Search for the cell housing the specified text and yield its [x, y] center coordinate. 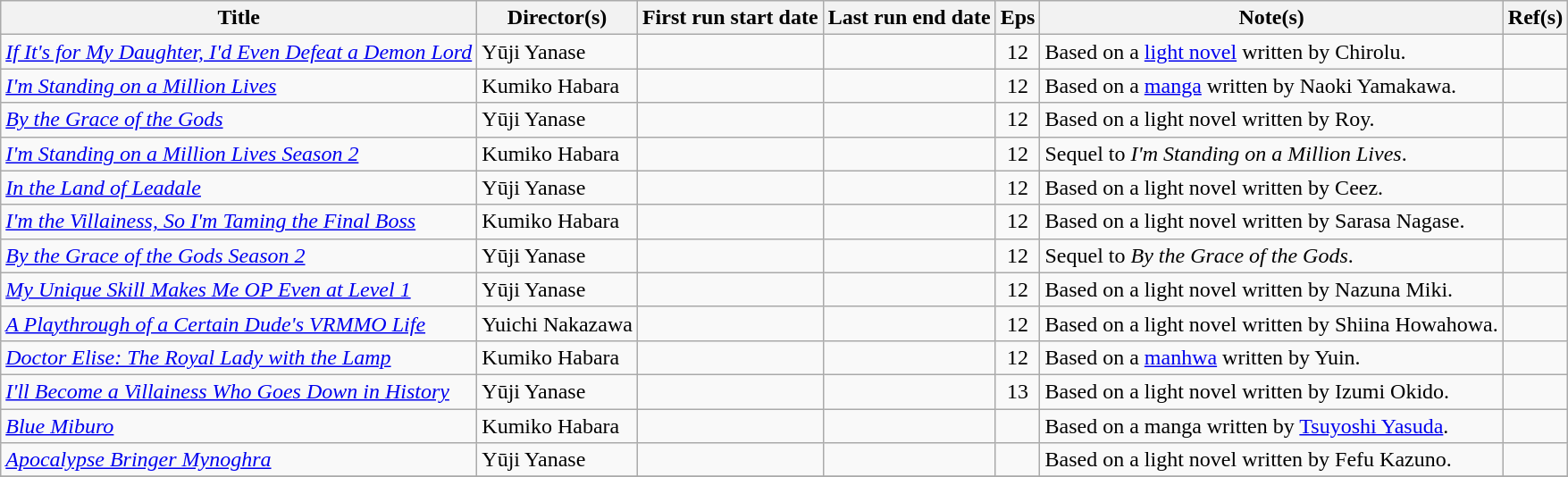
Based on a manga written by Naoki Yamakawa. [1271, 86]
I'm the Villainess, So I'm Taming the Final Boss [239, 222]
Based on a light novel written by Sarasa Nagase. [1271, 222]
By the Grace of the Gods Season 2 [239, 255]
If It's for My Daughter, I'd Even Defeat a Demon Lord [239, 52]
Based on a light novel written by Shiina Howahowa. [1271, 323]
13 [1018, 391]
I'm Standing on a Million Lives Season 2 [239, 154]
Based on a light novel written by Izumi Okido. [1271, 391]
Based on a light novel written by Nazuna Miki. [1271, 289]
Based on a light novel written by Roy. [1271, 120]
Blue Miburo [239, 426]
Yuichi Nakazawa [558, 323]
Apocalypse Bringer Mynoghra [239, 460]
Eps [1018, 18]
Title [239, 18]
Director(s) [558, 18]
Ref(s) [1535, 18]
Doctor Elise: The Royal Lady with the Lamp [239, 357]
I'm Standing on a Million Lives [239, 86]
By the Grace of the Gods [239, 120]
Based on a light novel written by Chirolu. [1271, 52]
Based on a light novel written by Fefu Kazuno. [1271, 460]
Sequel to By the Grace of the Gods. [1271, 255]
Sequel to I'm Standing on a Million Lives. [1271, 154]
I'll Become a Villainess Who Goes Down in History [239, 391]
First run start date [730, 18]
Based on a manga written by Tsuyoshi Yasuda. [1271, 426]
Based on a light novel written by Ceez. [1271, 188]
My Unique Skill Makes Me OP Even at Level 1 [239, 289]
Last run end date [910, 18]
Based on a manhwa written by Yuin. [1271, 357]
In the Land of Leadale [239, 188]
A Playthrough of a Certain Dude's VRMMO Life [239, 323]
Note(s) [1271, 18]
